Identify which cell holds the provided text, then report its (x, y) central coordinate. 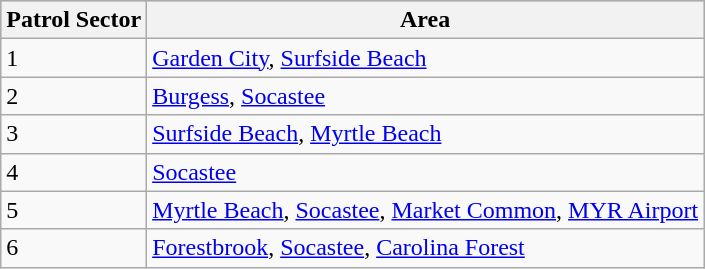
Socastee (426, 172)
Forestbrook, Socastee, Carolina Forest (426, 248)
1 (74, 58)
6 (74, 248)
Myrtle Beach, Socastee, Market Common, MYR Airport (426, 210)
3 (74, 134)
Burgess, Socastee (426, 96)
4 (74, 172)
2 (74, 96)
Surfside Beach, Myrtle Beach (426, 134)
Garden City, Surfside Beach (426, 58)
Area (426, 20)
5 (74, 210)
Patrol Sector (74, 20)
